Return [x, y] of the center of cell containing provided text 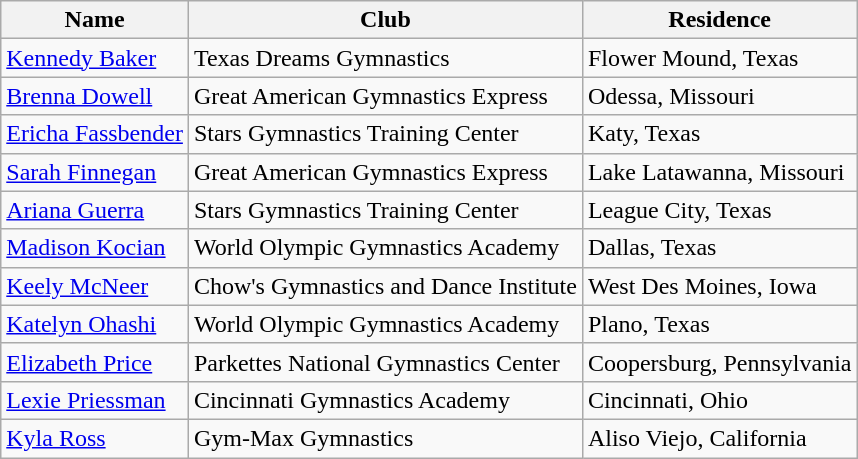
Ericha Fassbender [95, 134]
Coopersburg, Pennsylvania [720, 362]
League City, Texas [720, 210]
Lexie Priessman [95, 400]
Aliso Viejo, California [720, 438]
Flower Mound, Texas [720, 58]
Club [385, 20]
Kennedy Baker [95, 58]
Residence [720, 20]
Keely McNeer [95, 286]
Parkettes National Gymnastics Center [385, 362]
Dallas, Texas [720, 248]
Gym-Max Gymnastics [385, 438]
Sarah Finnegan [95, 172]
Plano, Texas [720, 324]
Texas Dreams Gymnastics [385, 58]
Elizabeth Price [95, 362]
Odessa, Missouri [720, 96]
Katy, Texas [720, 134]
Lake Latawanna, Missouri [720, 172]
Brenna Dowell [95, 96]
Cincinnati Gymnastics Academy [385, 400]
Katelyn Ohashi [95, 324]
Chow's Gymnastics and Dance Institute [385, 286]
Madison Kocian [95, 248]
West Des Moines, Iowa [720, 286]
Cincinnati, Ohio [720, 400]
Name [95, 20]
Kyla Ross [95, 438]
Ariana Guerra [95, 210]
